Detect which cell encompasses the target text, then output its (x, y) center coordinate. 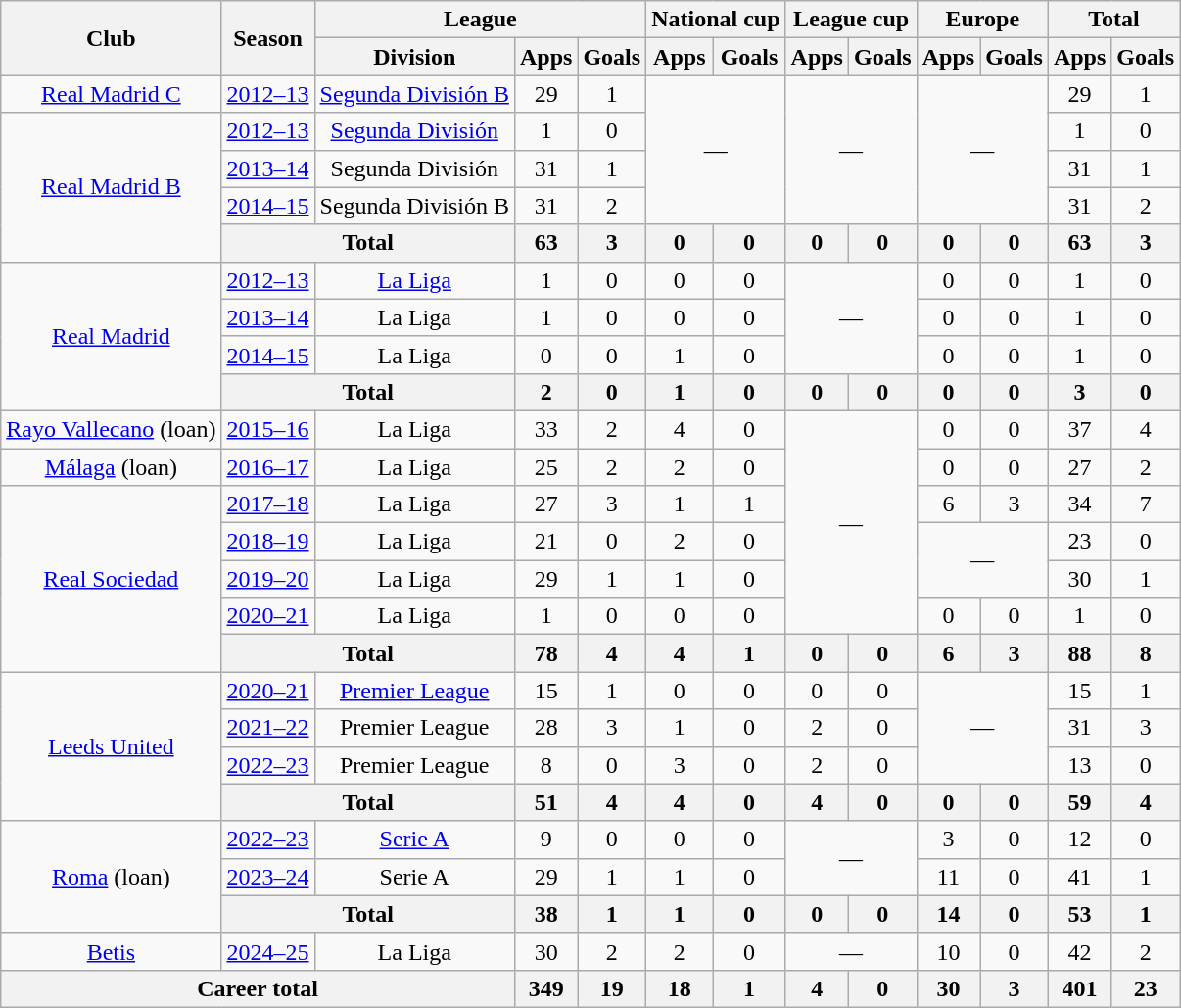
51 (545, 802)
2015–16 (268, 429)
2021–22 (268, 728)
37 (1079, 429)
42 (1079, 951)
59 (1079, 802)
7 (1146, 504)
Career total (259, 988)
Málaga (loan) (112, 467)
Real Sociedad (112, 579)
Real Madrid (112, 336)
2016–17 (268, 467)
Real Madrid C (112, 94)
401 (1079, 988)
34 (1079, 504)
349 (545, 988)
41 (1079, 877)
33 (545, 429)
2023–24 (268, 877)
Europe (982, 20)
18 (680, 988)
League cup (851, 20)
Leeds United (112, 746)
9 (545, 840)
Season (268, 38)
78 (545, 653)
28 (545, 728)
19 (612, 988)
11 (948, 877)
12 (1079, 840)
14 (948, 914)
53 (1079, 914)
Betis (112, 951)
National cup (716, 20)
League (480, 20)
2024–25 (268, 951)
10 (948, 951)
2019–20 (268, 579)
Division (414, 57)
Roma (loan) (112, 877)
13 (1079, 765)
Rayo Vallecano (loan) (112, 429)
25 (545, 467)
88 (1079, 653)
2017–18 (268, 504)
Real Madrid B (112, 187)
2018–19 (268, 542)
38 (545, 914)
Club (112, 38)
21 (545, 542)
